For the text-containing cell, return its midpoint in [x, y] coordinate format. 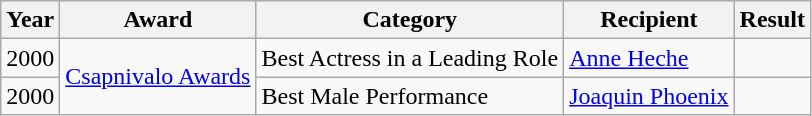
Csapnivalo Awards [158, 77]
Result [772, 20]
Category [410, 20]
Anne Heche [649, 58]
Best Male Performance [410, 96]
Joaquin Phoenix [649, 96]
Best Actress in a Leading Role [410, 58]
Award [158, 20]
Year [30, 20]
Recipient [649, 20]
